Provide the (X, Y) coordinate of the cell's center where the given text is located.  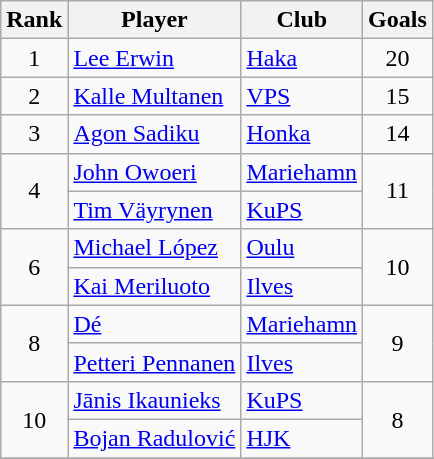
Oulu (302, 248)
Bojan Radulović (154, 438)
Kai Meriluoto (154, 286)
Honka (302, 134)
John Owoeri (154, 172)
Dé (154, 324)
Haka (302, 58)
20 (398, 58)
6 (34, 267)
Rank (34, 20)
9 (398, 343)
11 (398, 191)
14 (398, 134)
Club (302, 20)
Kalle Multanen (154, 96)
Tim Väyrynen (154, 210)
Agon Sadiku (154, 134)
2 (34, 96)
Michael López (154, 248)
Goals (398, 20)
Jānis Ikaunieks (154, 400)
Player (154, 20)
Petteri Pennanen (154, 362)
4 (34, 191)
Lee Erwin (154, 58)
3 (34, 134)
15 (398, 96)
HJK (302, 438)
VPS (302, 96)
1 (34, 58)
